From the cell containing the given text, extract its center point as (x, y) coordinate. 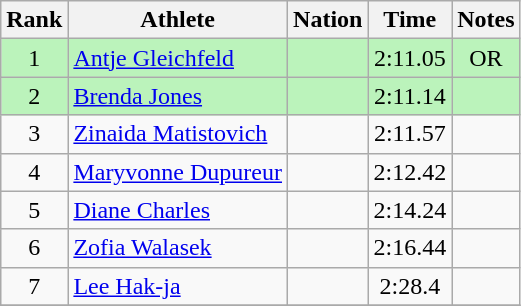
Diane Charles (178, 210)
7 (34, 286)
2:14.24 (410, 210)
Zinaida Matistovich (178, 134)
3 (34, 134)
Brenda Jones (178, 96)
2 (34, 96)
2:11.05 (410, 58)
2:28.4 (410, 286)
Antje Gleichfeld (178, 58)
5 (34, 210)
Athlete (178, 20)
Nation (328, 20)
Maryvonne Dupureur (178, 172)
Lee Hak-ja (178, 286)
2:11.57 (410, 134)
OR (486, 58)
Rank (34, 20)
2:16.44 (410, 248)
2:11.14 (410, 96)
Notes (486, 20)
1 (34, 58)
6 (34, 248)
2:12.42 (410, 172)
Time (410, 20)
4 (34, 172)
Zofia Walasek (178, 248)
